Identify which cell holds the provided text, then report its [X, Y] central coordinate. 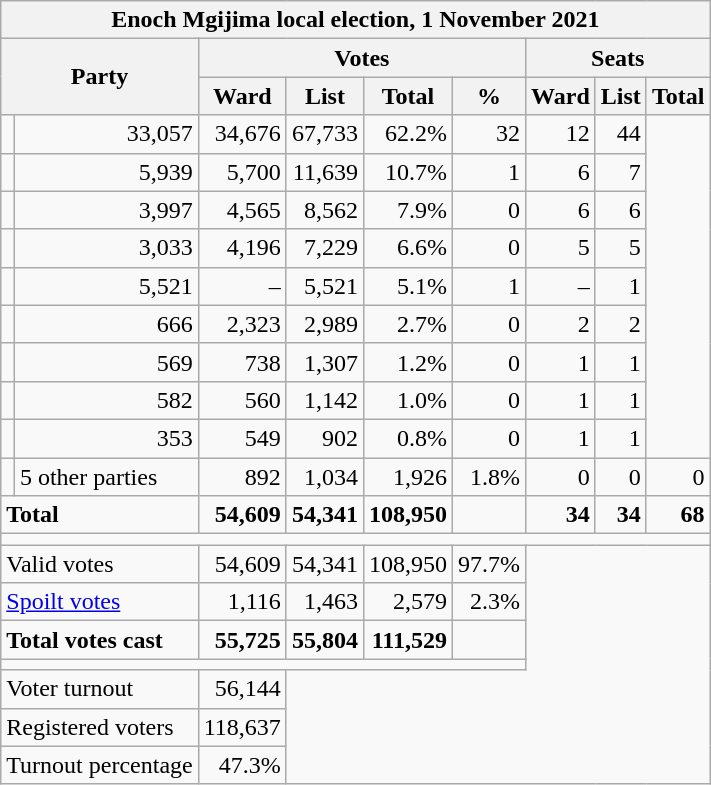
55,725 [242, 640]
Votes [362, 58]
Turnout percentage [100, 765]
10.7% [408, 172]
582 [106, 400]
44 [620, 134]
4,196 [242, 248]
1.8% [490, 477]
6.6% [408, 248]
5,939 [106, 172]
1,926 [408, 477]
2,323 [242, 324]
1,307 [324, 362]
5,700 [242, 172]
3,997 [106, 210]
738 [242, 362]
7 [620, 172]
2.3% [490, 602]
55,804 [324, 640]
111,529 [408, 640]
892 [242, 477]
Enoch Mgijima local election, 1 November 2021 [356, 20]
Seats [618, 58]
56,144 [242, 689]
1,034 [324, 477]
11,639 [324, 172]
8,562 [324, 210]
4,565 [242, 210]
1,116 [242, 602]
Registered voters [100, 727]
Total votes cast [100, 640]
7.9% [408, 210]
3,033 [106, 248]
353 [106, 438]
Spoilt votes [100, 602]
666 [106, 324]
5.1% [408, 286]
902 [324, 438]
7,229 [324, 248]
62.2% [408, 134]
1,142 [324, 400]
32 [490, 134]
2.7% [408, 324]
549 [242, 438]
Voter turnout [100, 689]
67,733 [324, 134]
Party [100, 77]
2,989 [324, 324]
2,579 [408, 602]
34,676 [242, 134]
47.3% [242, 765]
5 other parties [106, 477]
1.2% [408, 362]
Valid votes [100, 564]
12 [561, 134]
97.7% [490, 564]
33,057 [106, 134]
68 [678, 515]
560 [242, 400]
% [490, 96]
1.0% [408, 400]
0.8% [408, 438]
569 [106, 362]
118,637 [242, 727]
1,463 [324, 602]
